For the text-containing cell, return its midpoint in [X, Y] coordinate format. 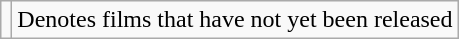
Denotes films that have not yet been released [235, 20]
